Pinpoint the cell where the given text exists, returning its [X, Y] midpoint coordinate. 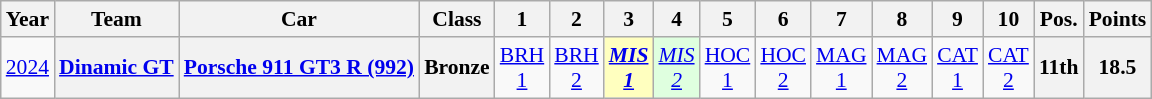
CAT1 [958, 68]
HOC2 [783, 68]
MAG1 [842, 68]
HOC1 [728, 68]
18.5 [1118, 68]
8 [902, 19]
11th [1059, 68]
Dinamic GT [116, 68]
9 [958, 19]
3 [629, 19]
7 [842, 19]
10 [1008, 19]
Porsche 911 GT3 R (992) [299, 68]
BRH2 [576, 68]
Year [28, 19]
CAT2 [1008, 68]
Bronze [457, 68]
6 [783, 19]
Pos. [1059, 19]
5 [728, 19]
Points [1118, 19]
MIS1 [629, 68]
2 [576, 19]
BRH1 [522, 68]
Team [116, 19]
2024 [28, 68]
MAG2 [902, 68]
MIS2 [677, 68]
1 [522, 19]
4 [677, 19]
Car [299, 19]
Class [457, 19]
